Scan for the cell matching the given text and deliver its (x, y) coordinate at center. 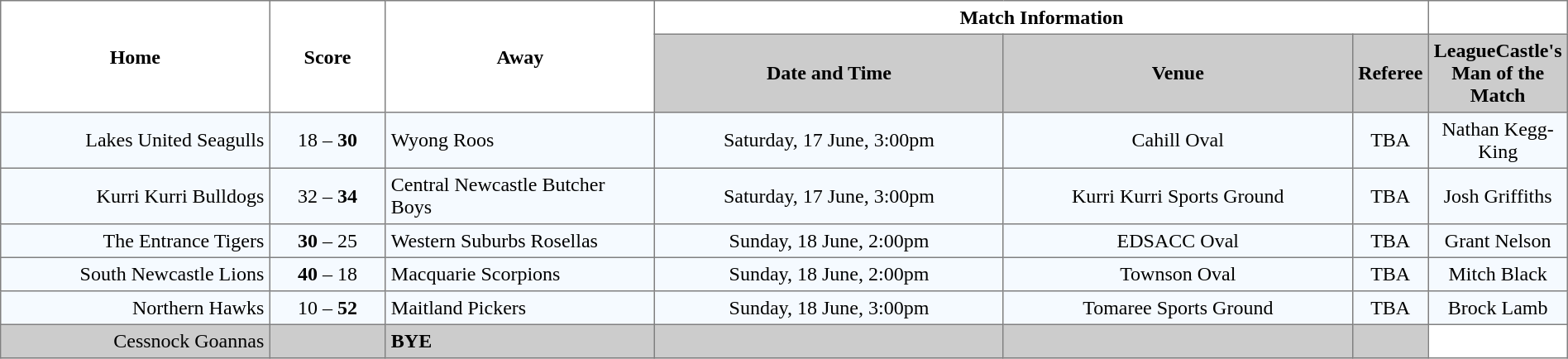
Cahill Oval (1178, 141)
Cessnock Goannas (136, 341)
Western Suburbs Rosellas (520, 241)
Nathan Kegg-King (1498, 141)
Home (136, 56)
40 – 18 (327, 274)
Referee (1390, 73)
Central Newcastle Butcher Boys (520, 196)
Date and Time (829, 73)
Away (520, 56)
Mitch Black (1498, 274)
Josh Griffiths (1498, 196)
BYE (520, 341)
Maitland Pickers (520, 308)
Lakes United Seagulls (136, 141)
Venue (1178, 73)
18 – 30 (327, 141)
Sunday, 18 June, 3:00pm (829, 308)
Score (327, 56)
Kurri Kurri Sports Ground (1178, 196)
The Entrance Tigers (136, 241)
South Newcastle Lions (136, 274)
Townson Oval (1178, 274)
LeagueCastle's Man of the Match (1498, 73)
Wyong Roos (520, 141)
Brock Lamb (1498, 308)
10 – 52 (327, 308)
Match Information (1042, 17)
EDSACC Oval (1178, 241)
Grant Nelson (1498, 241)
30 – 25 (327, 241)
Macquarie Scorpions (520, 274)
Kurri Kurri Bulldogs (136, 196)
Northern Hawks (136, 308)
Tomaree Sports Ground (1178, 308)
32 – 34 (327, 196)
